Provide the (x, y) coordinate of the cell's center where the given text is located.  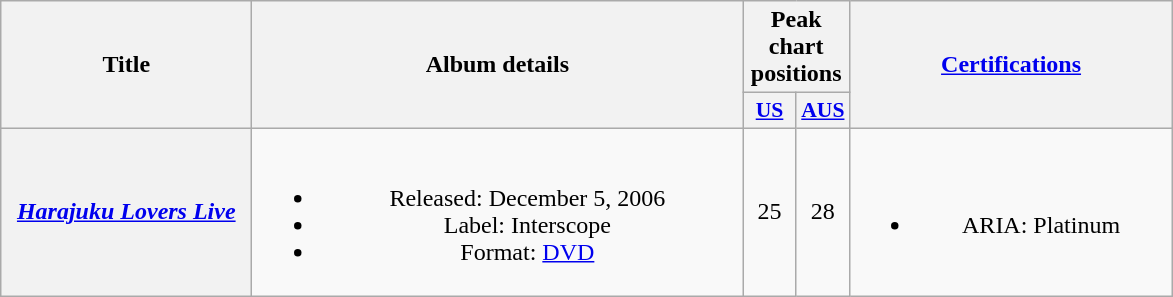
ARIA: Platinum (1012, 212)
28 (822, 212)
AUS (822, 111)
Album details (498, 65)
25 (770, 212)
Harajuku Lovers Live (126, 212)
Released: December 5, 2006Label: InterscopeFormat: DVD (498, 212)
Certifications (1012, 65)
Peakchartpositions (796, 47)
Title (126, 65)
US (770, 111)
